Provide the [X, Y] coordinate of the cell's center where the given text is located.  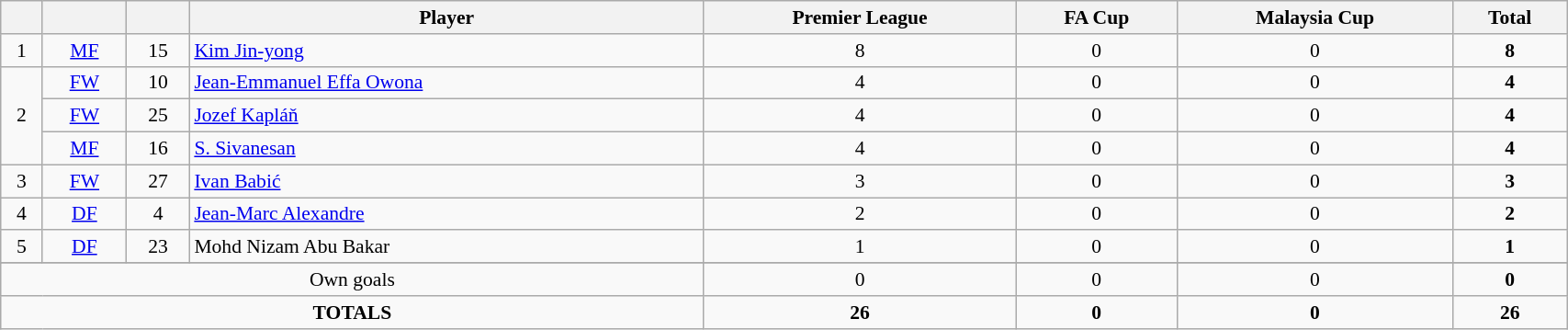
Total [1510, 17]
Ivan Babić [446, 181]
TOTALS [353, 313]
FA Cup [1097, 17]
S. Sivanesan [446, 149]
Kim Jin-yong [446, 51]
Player [446, 17]
Jean-Emmanuel Effa Owona [446, 83]
Mohd Nizam Abu Bakar [446, 247]
23 [158, 247]
27 [158, 181]
Jozef Kapláň [446, 116]
25 [158, 116]
Own goals [353, 279]
Jean-Marc Alexandre [446, 214]
15 [158, 51]
10 [158, 83]
5 [22, 247]
Malaysia Cup [1314, 17]
16 [158, 149]
Premier League [860, 17]
